Locate the cell with the specified text and output its (x, y) center coordinate. 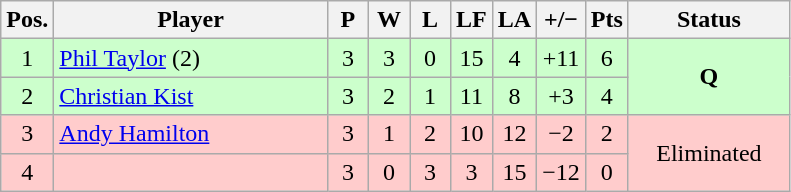
6 (606, 58)
Eliminated (708, 153)
−12 (562, 172)
Andy Hamilton (191, 134)
P (348, 20)
W (388, 20)
Player (191, 20)
LF (472, 20)
+11 (562, 58)
LA (514, 20)
Status (708, 20)
Pos. (28, 20)
−2 (562, 134)
Pts (606, 20)
12 (514, 134)
L (430, 20)
8 (514, 96)
+/− (562, 20)
Christian Kist (191, 96)
Phil Taylor (2) (191, 58)
Q (708, 77)
11 (472, 96)
+3 (562, 96)
10 (472, 134)
